Scan for the cell matching the given text and deliver its [X, Y] coordinate at center. 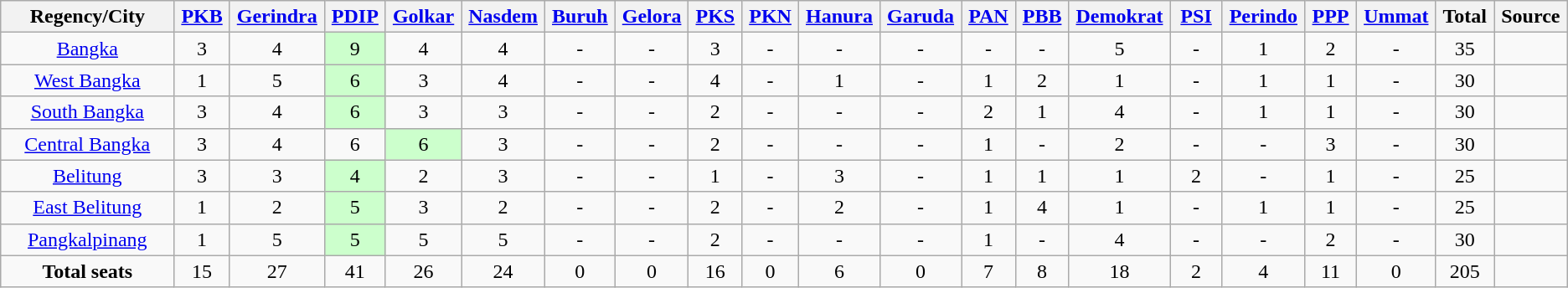
PPP [1330, 17]
Total seats [87, 271]
Buruh [580, 17]
West Bangka [87, 80]
Pangkalpinang [87, 239]
PKS [715, 17]
7 [988, 271]
15 [202, 271]
Garuda [921, 17]
41 [355, 271]
Bangka [87, 49]
Perindo [1263, 17]
18 [1119, 271]
16 [715, 271]
Ummat [1396, 17]
PKN [771, 17]
Regency/City [87, 17]
Demokrat [1119, 17]
PAN [988, 17]
Golkar [423, 17]
9 [355, 49]
Gelora [652, 17]
Hanura [839, 17]
35 [1465, 49]
PKB [202, 17]
Nasdem [503, 17]
8 [1042, 271]
Gerindra [276, 17]
South Bangka [87, 112]
24 [503, 271]
Belitung [87, 176]
11 [1330, 271]
Source [1531, 17]
205 [1465, 271]
27 [276, 271]
26 [423, 271]
PDIP [355, 17]
PSI [1196, 17]
Total [1465, 17]
Central Bangka [87, 144]
East Belitung [87, 208]
PBB [1042, 17]
